Search for the cell housing the specified text and yield its (x, y) center coordinate. 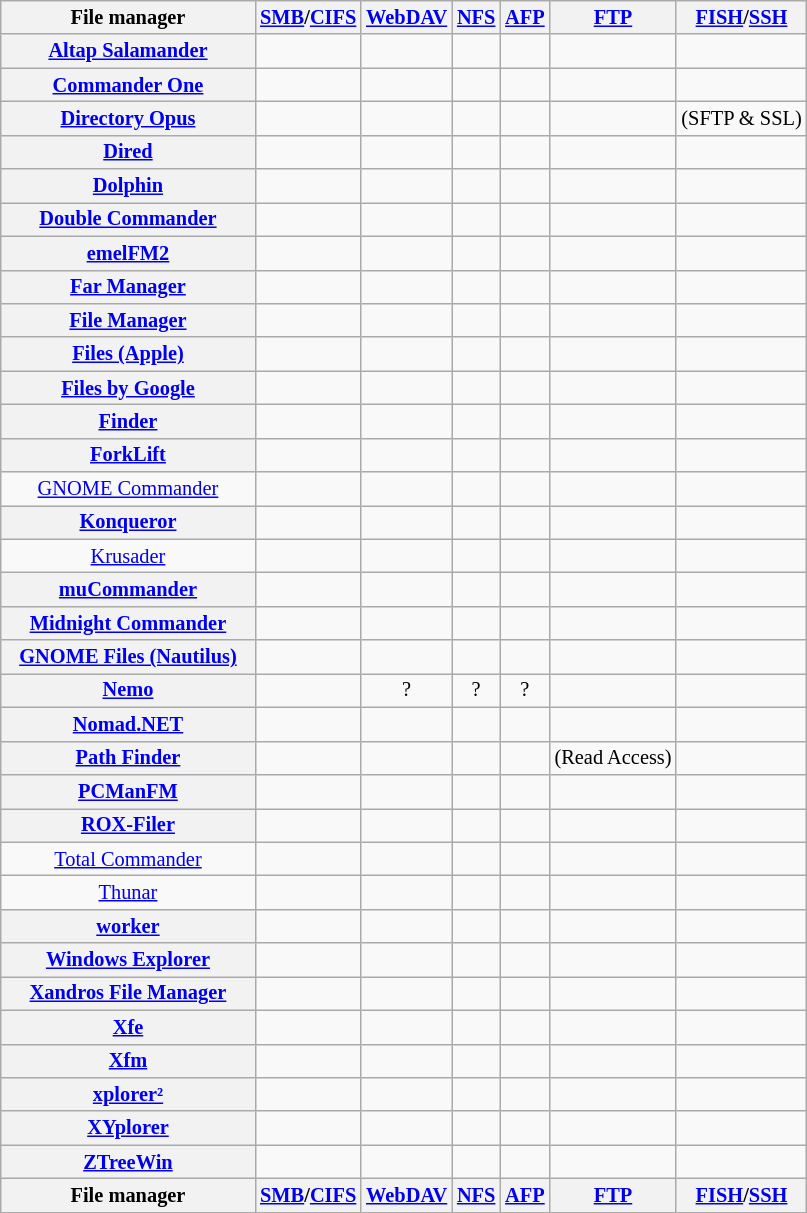
Finder (128, 421)
Nemo (128, 690)
File Manager (128, 320)
Krusader (128, 556)
Nomad.NET (128, 724)
(Read Access) (614, 758)
Dolphin (128, 186)
Path Finder (128, 758)
Windows Explorer (128, 960)
GNOME Commander (128, 489)
emelFM2 (128, 253)
Dired (128, 152)
xplorer² (128, 1094)
Xandros File Manager (128, 993)
Xfm (128, 1061)
muCommander (128, 589)
PCManFM (128, 791)
Double Commander (128, 219)
Files (Apple) (128, 354)
Midnight Commander (128, 623)
Konqueror (128, 522)
Far Manager (128, 287)
XYplorer (128, 1128)
worker (128, 926)
Xfe (128, 1027)
ROX-Filer (128, 825)
GNOME Files (Nautilus) (128, 657)
ZTreeWin (128, 1162)
Thunar (128, 892)
Commander One (128, 85)
Total Commander (128, 859)
ForkLift (128, 455)
Directory Opus (128, 118)
(SFTP & SSL) (741, 118)
Files by Google (128, 388)
Altap Salamander (128, 51)
